Search for the cell housing the specified text and yield its (X, Y) center coordinate. 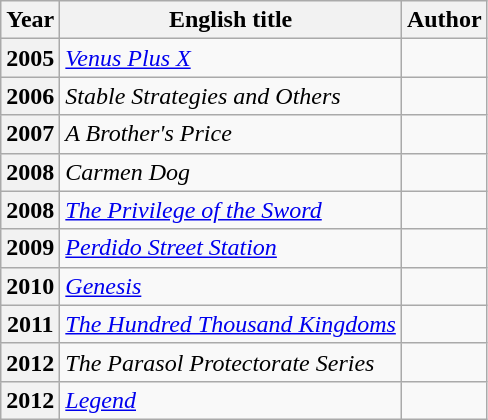
2005 (30, 58)
2011 (30, 324)
A Brother's Price (231, 134)
English title (231, 20)
The Parasol Protectorate Series (231, 362)
2010 (30, 286)
Legend (231, 400)
The Hundred Thousand Kingdoms (231, 324)
Perdido Street Station (231, 248)
Venus Plus X (231, 58)
2007 (30, 134)
2006 (30, 96)
Carmen Dog (231, 172)
Author (444, 20)
Year (30, 20)
Genesis (231, 286)
Stable Strategies and Others (231, 96)
The Privilege of the Sword (231, 210)
2009 (30, 248)
